Provide the [x, y] coordinate of the cell's center where the given text is located.  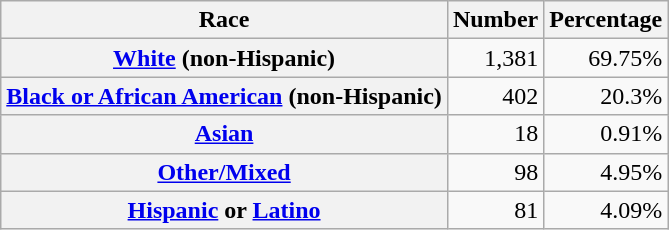
White (non-Hispanic) [224, 58]
18 [495, 134]
Asian [224, 134]
Race [224, 20]
69.75% [606, 58]
Other/Mixed [224, 172]
0.91% [606, 134]
1,381 [495, 58]
Hispanic or Latino [224, 210]
Number [495, 20]
4.09% [606, 210]
20.3% [606, 96]
98 [495, 172]
81 [495, 210]
4.95% [606, 172]
402 [495, 96]
Percentage [606, 20]
Black or African American (non-Hispanic) [224, 96]
